Return [X, Y] of the center of cell containing provided text 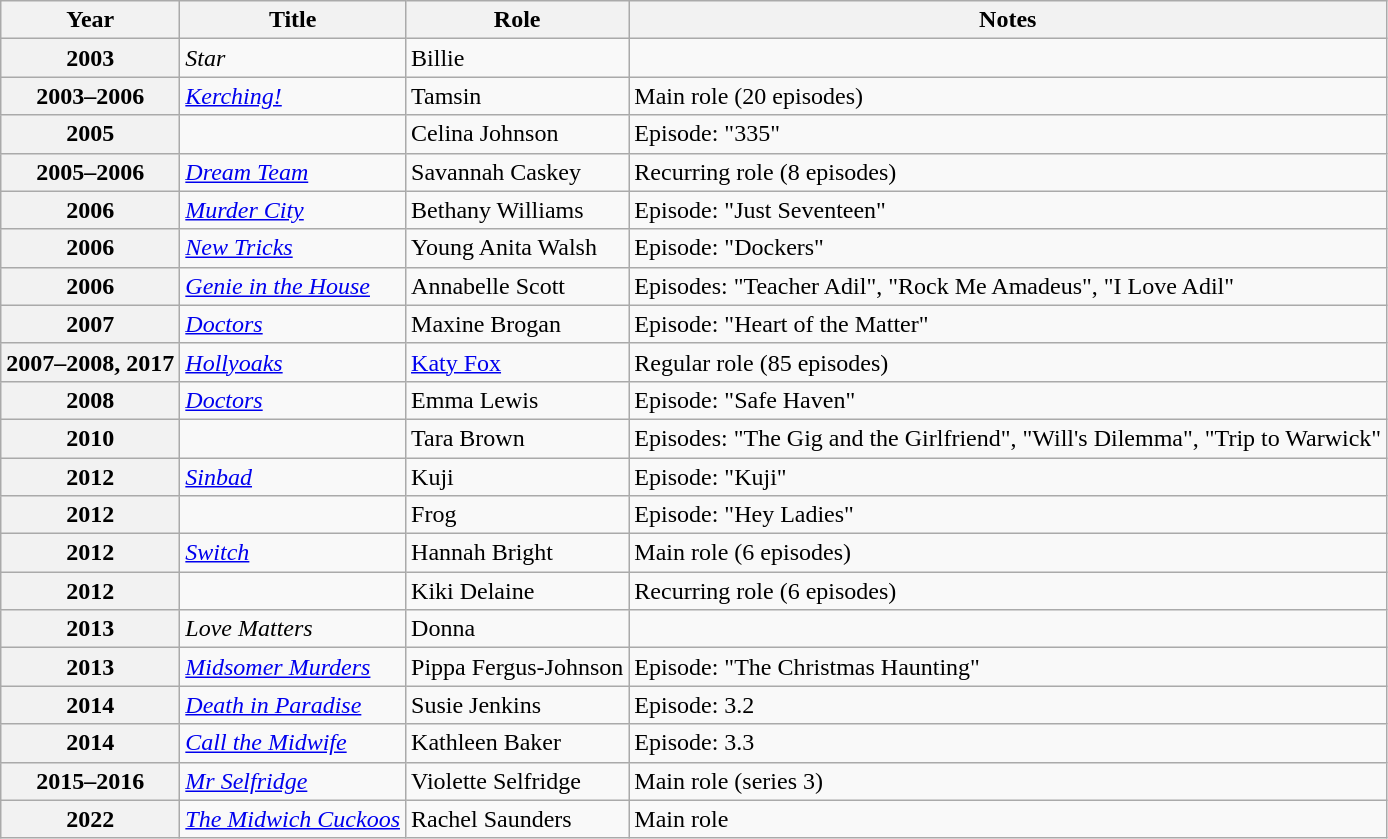
Bethany Williams [518, 210]
Midsomer Murders [293, 667]
2007 [90, 324]
Episodes: "The Gig and the Girlfriend", "Will's Dilemma", "Trip to Warwick" [1008, 438]
Celina Johnson [518, 134]
Pippa Fergus-Johnson [518, 667]
Donna [518, 629]
Tara Brown [518, 438]
Young Anita Walsh [518, 248]
Episode: "335" [1008, 134]
Episode: "Kuji" [1008, 477]
2003–2006 [90, 96]
Episode: "Safe Haven" [1008, 400]
Main role (20 episodes) [1008, 96]
Katy Fox [518, 362]
2015–2016 [90, 781]
Kiki Delaine [518, 591]
2022 [90, 819]
Episode: 3.3 [1008, 743]
Call the Midwife [293, 743]
Frog [518, 515]
Star [293, 58]
Kathleen Baker [518, 743]
Violette Selfridge [518, 781]
Susie Jenkins [518, 705]
Episode: "Heart of the Matter" [1008, 324]
2007–2008, 2017 [90, 362]
Maxine Brogan [518, 324]
Murder City [293, 210]
Episode: 3.2 [1008, 705]
Tamsin [518, 96]
Hollyoaks [293, 362]
Mr Selfridge [293, 781]
Love Matters [293, 629]
Episode: "Dockers" [1008, 248]
2005 [90, 134]
2010 [90, 438]
Kuji [518, 477]
Recurring role (8 episodes) [1008, 172]
Hannah Bright [518, 553]
Rachel Saunders [518, 819]
Year [90, 20]
New Tricks [293, 248]
2003 [90, 58]
Annabelle Scott [518, 286]
Main role (6 episodes) [1008, 553]
Episode: "Just Seventeen" [1008, 210]
Episode: "Hey Ladies" [1008, 515]
Switch [293, 553]
Savannah Caskey [518, 172]
Regular role (85 episodes) [1008, 362]
Main role (series 3) [1008, 781]
2008 [90, 400]
Title [293, 20]
Role [518, 20]
Episodes: "Teacher Adil", "Rock Me Amadeus", "I Love Adil" [1008, 286]
Episode: "The Christmas Haunting" [1008, 667]
Genie in the House [293, 286]
Death in Paradise [293, 705]
Emma Lewis [518, 400]
2005–2006 [90, 172]
Sinbad [293, 477]
Main role [1008, 819]
Billie [518, 58]
Kerching! [293, 96]
Dream Team [293, 172]
The Midwich Cuckoos [293, 819]
Recurring role (6 episodes) [1008, 591]
Notes [1008, 20]
